Detect which cell encompasses the target text, then output its (X, Y) center coordinate. 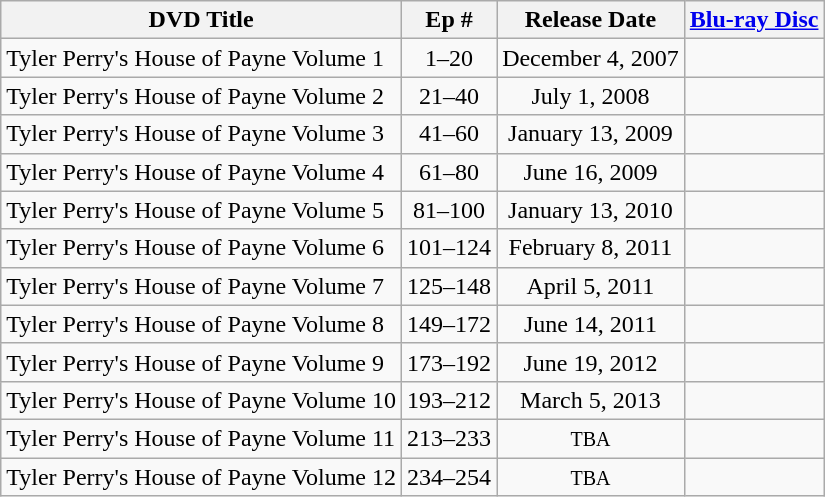
February 8, 2011 (591, 248)
Tyler Perry's House of Payne Volume 1 (202, 58)
December 4, 2007 (591, 58)
41–60 (450, 134)
DVD Title (202, 20)
March 5, 2013 (591, 400)
June 14, 2011 (591, 324)
Tyler Perry's House of Payne Volume 5 (202, 210)
101–124 (450, 248)
Tyler Perry's House of Payne Volume 2 (202, 96)
Blu-ray Disc (754, 20)
234–254 (450, 477)
81–100 (450, 210)
June 19, 2012 (591, 362)
Tyler Perry's House of Payne Volume 11 (202, 438)
1–20 (450, 58)
Tyler Perry's House of Payne Volume 7 (202, 286)
Tyler Perry's House of Payne Volume 8 (202, 324)
January 13, 2009 (591, 134)
Tyler Perry's House of Payne Volume 3 (202, 134)
January 13, 2010 (591, 210)
Tyler Perry's House of Payne Volume 10 (202, 400)
June 16, 2009 (591, 172)
21–40 (450, 96)
Tyler Perry's House of Payne Volume 4 (202, 172)
April 5, 2011 (591, 286)
Tyler Perry's House of Payne Volume 6 (202, 248)
Ep # (450, 20)
125–148 (450, 286)
Release Date (591, 20)
213–233 (450, 438)
Tyler Perry's House of Payne Volume 9 (202, 362)
173–192 (450, 362)
Tyler Perry's House of Payne Volume 12 (202, 477)
61–80 (450, 172)
149–172 (450, 324)
July 1, 2008 (591, 96)
193–212 (450, 400)
